From the cell containing the given text, extract its center point as [x, y] coordinate. 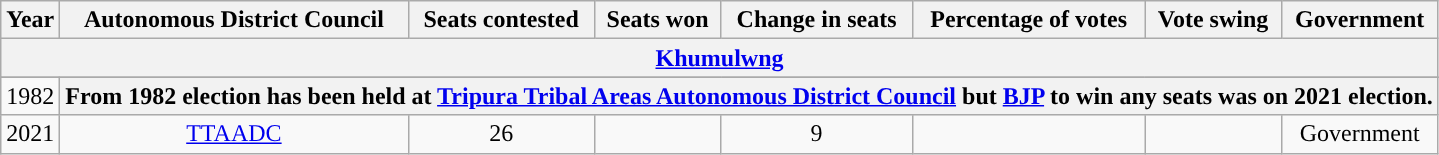
2021 [30, 134]
1982 [30, 96]
Vote swing [1213, 20]
Percentage of votes [1028, 20]
26 [501, 134]
Seats contested [501, 20]
Seats won [658, 20]
From 1982 election has been held at Tripura Tribal Areas Autonomous District Council but BJP to win any seats was on 2021 election. [749, 96]
Year [30, 20]
Autonomous District Council [234, 20]
9 [817, 134]
Change in seats [817, 20]
Khumulwng [720, 58]
TTAADC [234, 134]
